Output the [x, y] coordinate of the center of the cell containing the given text.  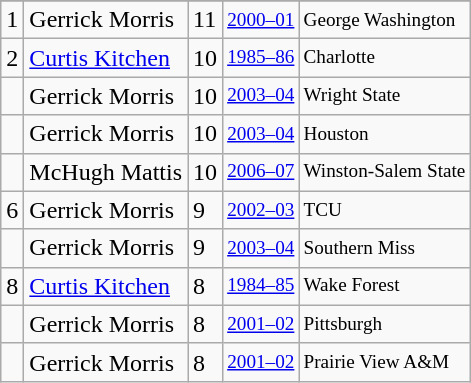
2 [12, 58]
Pittsburgh [384, 324]
Prairie View A&M [384, 362]
2006–07 [261, 172]
Wake Forest [384, 286]
Houston [384, 134]
6 [12, 210]
Southern Miss [384, 248]
George Washington [384, 20]
Wright State [384, 96]
1984–85 [261, 286]
McHugh Mattis [106, 172]
TCU [384, 210]
2000–01 [261, 20]
1 [12, 20]
2002–03 [261, 210]
Charlotte [384, 58]
Winston-Salem State [384, 172]
11 [206, 20]
1985–86 [261, 58]
